Find where the given text appears and provide that cell's center as (X, Y) coordinate. 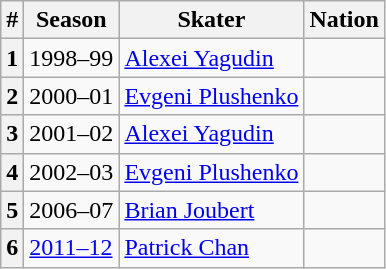
2002–03 (72, 172)
5 (12, 210)
2011–12 (72, 248)
# (12, 20)
1 (12, 58)
6 (12, 248)
Nation (344, 20)
2001–02 (72, 134)
Patrick Chan (212, 248)
Season (72, 20)
2006–07 (72, 210)
Skater (212, 20)
Brian Joubert (212, 210)
4 (12, 172)
1998–99 (72, 58)
2 (12, 96)
2000–01 (72, 96)
3 (12, 134)
